Scan for the cell matching the given text and deliver its (X, Y) coordinate at center. 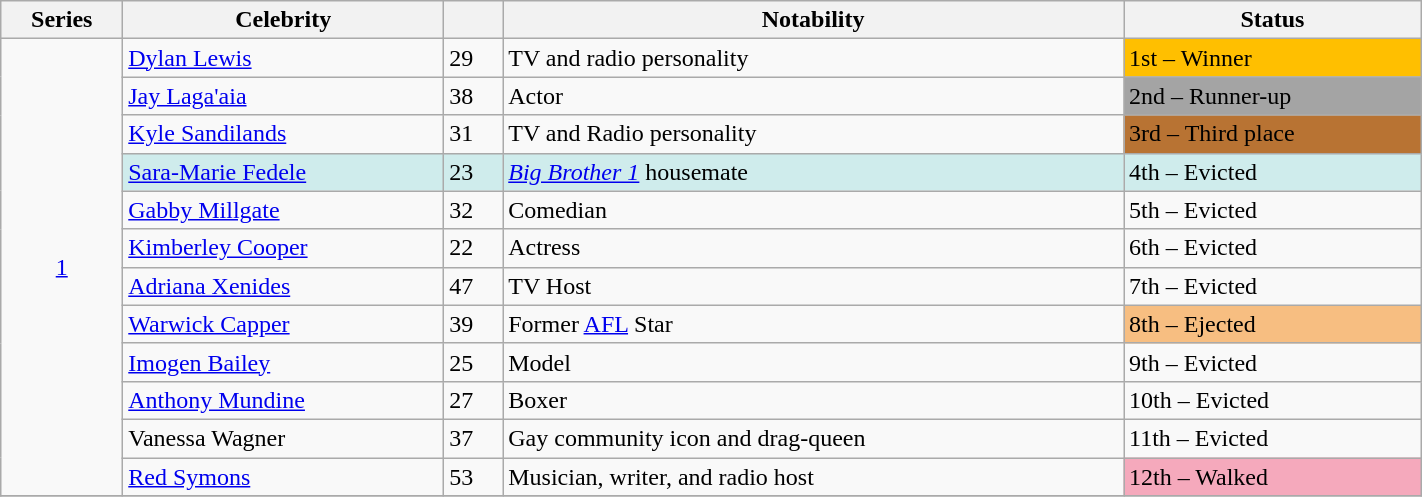
32 (474, 210)
Notability (814, 20)
Actor (814, 96)
Warwick Capper (284, 324)
Former AFL Star (814, 324)
6th – Evicted (1273, 248)
27 (474, 400)
22 (474, 248)
Adriana Xenides (284, 286)
Jay Laga'aia (284, 96)
Actress (814, 248)
Comedian (814, 210)
9th – Evicted (1273, 362)
Big Brother 1 housemate (814, 172)
53 (474, 477)
Celebrity (284, 20)
3rd – Third place (1273, 134)
47 (474, 286)
Vanessa Wagner (284, 438)
37 (474, 438)
TV and radio personality (814, 58)
25 (474, 362)
8th – Ejected (1273, 324)
Imogen Bailey (284, 362)
Boxer (814, 400)
38 (474, 96)
TV Host (814, 286)
Status (1273, 20)
1 (62, 268)
Dylan Lewis (284, 58)
Kimberley Cooper (284, 248)
29 (474, 58)
Series (62, 20)
4th – Evicted (1273, 172)
10th – Evicted (1273, 400)
11th – Evicted (1273, 438)
Model (814, 362)
Red Symons (284, 477)
39 (474, 324)
Kyle Sandilands (284, 134)
12th – Walked (1273, 477)
Anthony Mundine (284, 400)
Sara-Marie Fedele (284, 172)
23 (474, 172)
Gay community icon and drag-queen (814, 438)
1st – Winner (1273, 58)
7th – Evicted (1273, 286)
Musician, writer, and radio host (814, 477)
2nd – Runner-up (1273, 96)
TV and Radio personality (814, 134)
31 (474, 134)
Gabby Millgate (284, 210)
5th – Evicted (1273, 210)
